From the cell containing the given text, extract its center point as [X, Y] coordinate. 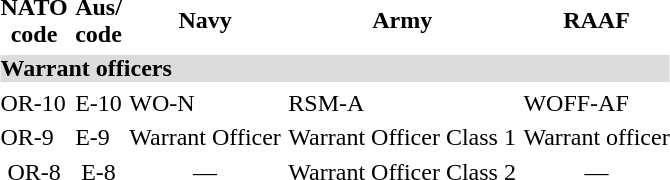
Warrant Officer Class 1 [402, 138]
E-9 [98, 138]
RSM-A [402, 104]
Warrant officers [334, 68]
Warrant officer [596, 138]
OR-10 [34, 104]
Warrant Officer [205, 138]
WOFF-AF [596, 104]
E-10 [98, 104]
WO-N [205, 104]
OR-9 [34, 138]
